Locate the cell with the specified text and output its (x, y) center coordinate. 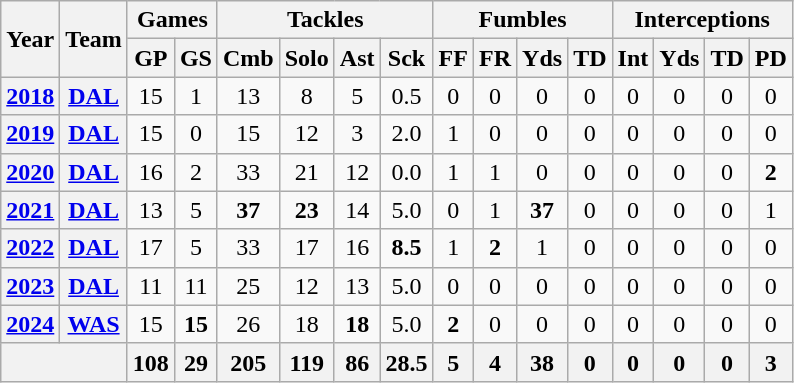
Year (30, 39)
21 (306, 172)
0.5 (406, 96)
Team (94, 39)
GP (150, 58)
86 (357, 362)
26 (248, 324)
28.5 (406, 362)
2024 (30, 324)
2021 (30, 210)
Solo (306, 58)
2023 (30, 286)
GS (196, 58)
WAS (94, 324)
2018 (30, 96)
Games (172, 20)
0.0 (406, 172)
8.5 (406, 248)
23 (306, 210)
2020 (30, 172)
Int (633, 58)
Cmb (248, 58)
14 (357, 210)
108 (150, 362)
2.0 (406, 134)
2022 (30, 248)
FR (494, 58)
Sck (406, 58)
Ast (357, 58)
38 (542, 362)
2019 (30, 134)
Interceptions (702, 20)
25 (248, 286)
Fumbles (522, 20)
4 (494, 362)
205 (248, 362)
Tackles (325, 20)
FF (453, 58)
PD (770, 58)
29 (196, 362)
119 (306, 362)
8 (306, 96)
